Return [x, y] of the center of cell containing provided text 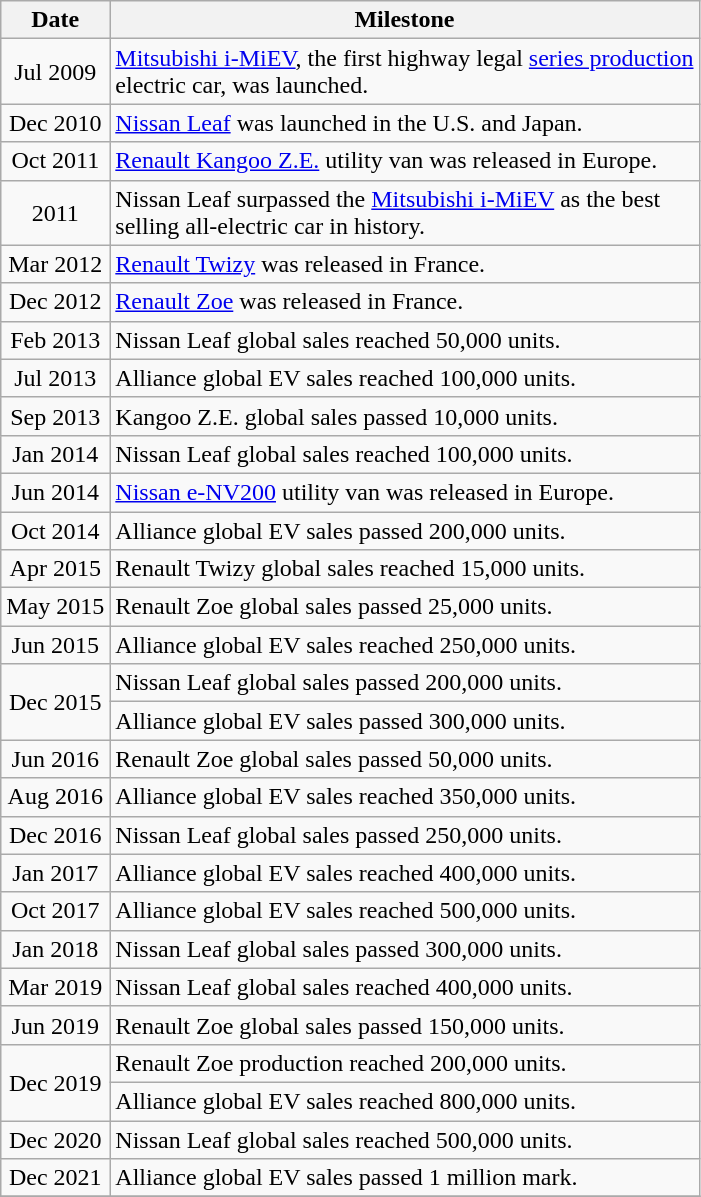
Date [56, 20]
May 2015 [56, 607]
Nissan Leaf global sales reached 100,000 units. [404, 454]
Alliance global EV sales reached 500,000 units. [404, 911]
Mar 2019 [56, 987]
Oct 2017 [56, 911]
Oct 2011 [56, 161]
Jan 2017 [56, 873]
Renault Zoe global sales passed 25,000 units. [404, 607]
Oct 2014 [56, 531]
Nissan Leaf surpassed the Mitsubishi i-MiEV as the best selling all-electric car in history. [404, 212]
Jun 2014 [56, 492]
Renault Twizy was released in France. [404, 264]
Jun 2015 [56, 645]
Aug 2016 [56, 797]
Renault Zoe global sales passed 150,000 units. [404, 1025]
Nissan Leaf global sales passed 200,000 units. [404, 683]
Mitsubishi i-MiEV, the first highway legal series production electric car, was launched. [404, 72]
Feb 2013 [56, 340]
Nissan Leaf global sales reached 400,000 units. [404, 987]
Alliance global EV sales passed 1 million mark. [404, 1178]
Nissan Leaf global sales passed 250,000 units. [404, 835]
Alliance global EV sales reached 350,000 units. [404, 797]
Alliance global EV sales reached 400,000 units. [404, 873]
Alliance global EV sales reached 800,000 units. [404, 1101]
Dec 2020 [56, 1139]
Nissan Leaf global sales reached 500,000 units. [404, 1139]
Kangoo Z.E. global sales passed 10,000 units. [404, 416]
Milestone [404, 20]
Renault Kangoo Z.E. utility van was released in Europe. [404, 161]
Dec 2021 [56, 1178]
Dec 2016 [56, 835]
Jul 2009 [56, 72]
Alliance global EV sales passed 200,000 units. [404, 531]
2011 [56, 212]
Alliance global EV sales passed 300,000 units. [404, 721]
Dec 2012 [56, 302]
Sep 2013 [56, 416]
Nissan e-NV200 utility van was released in Europe. [404, 492]
Jan 2014 [56, 454]
Nissan Leaf was launched in the U.S. and Japan. [404, 123]
Dec 2019 [56, 1082]
Mar 2012 [56, 264]
Apr 2015 [56, 569]
Renault Zoe global sales passed 50,000 units. [404, 759]
Dec 2015 [56, 702]
Jun 2019 [56, 1025]
Jan 2018 [56, 949]
Renault Twizy global sales reached 15,000 units. [404, 569]
Renault Zoe was released in France. [404, 302]
Renault Zoe production reached 200,000 units. [404, 1063]
Nissan Leaf global sales reached 50,000 units. [404, 340]
Jun 2016 [56, 759]
Nissan Leaf global sales passed 300,000 units. [404, 949]
Dec 2010 [56, 123]
Alliance global EV sales reached 100,000 units. [404, 378]
Alliance global EV sales reached 250,000 units. [404, 645]
Jul 2013 [56, 378]
